Locate the cell with the specified text and output its [X, Y] center coordinate. 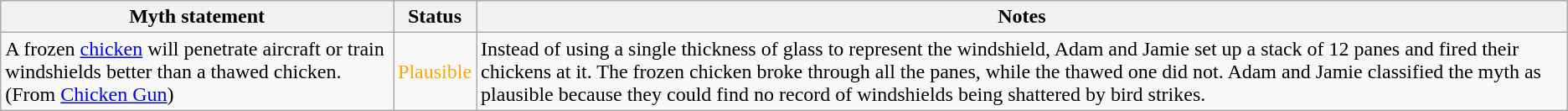
Plausible [436, 71]
Notes [1022, 17]
Myth statement [198, 17]
Status [436, 17]
A frozen chicken will penetrate aircraft or train windshields better than a thawed chicken. (From Chicken Gun) [198, 71]
